Search for the cell housing the specified text and yield its [x, y] center coordinate. 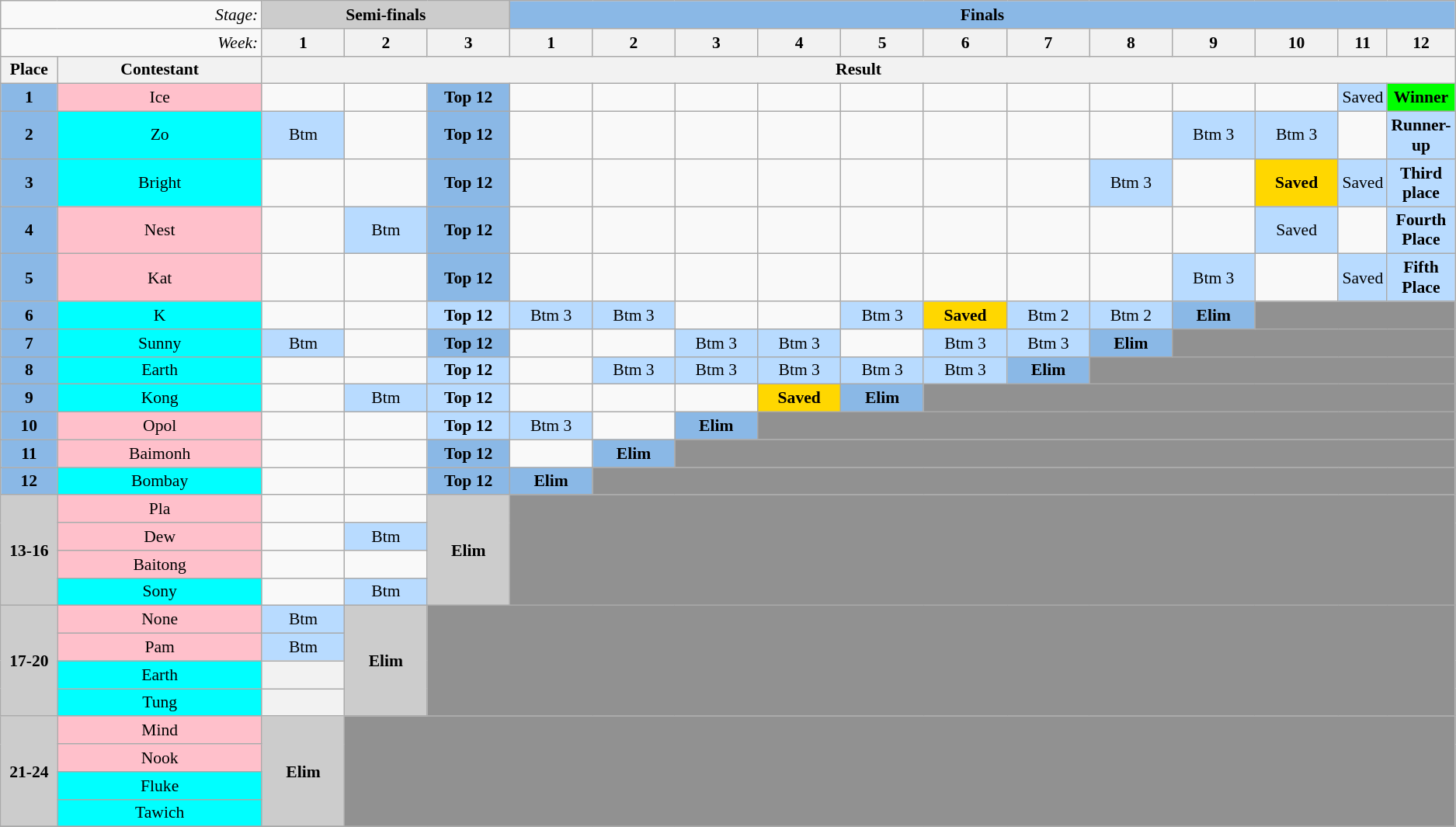
Tung [160, 703]
21-24 [30, 772]
Mind [160, 731]
Baitong [160, 565]
Nook [160, 758]
Bombay [160, 481]
Pla [160, 509]
K [160, 315]
17-20 [30, 661]
Sunny [160, 343]
Fluke [160, 786]
Runner-up [1421, 135]
Winner [1421, 98]
Nest [160, 230]
Third place [1421, 183]
Baimonh [160, 453]
Bright [160, 183]
Dew [160, 537]
Fifth Place [1421, 278]
Opol [160, 426]
Finals [982, 15]
Week: [132, 43]
Fourth Place [1421, 230]
Ice [160, 98]
Stage: [132, 15]
13-16 [30, 551]
Pam [160, 648]
Kong [160, 398]
Tawich [160, 813]
Contestant [160, 70]
Semi-finals [385, 15]
Sony [160, 592]
Result [858, 70]
Kat [160, 278]
None [160, 620]
Place [30, 70]
Zo [160, 135]
